Capture the cell that displays the provided text and extract its (X, Y) central coordinate. 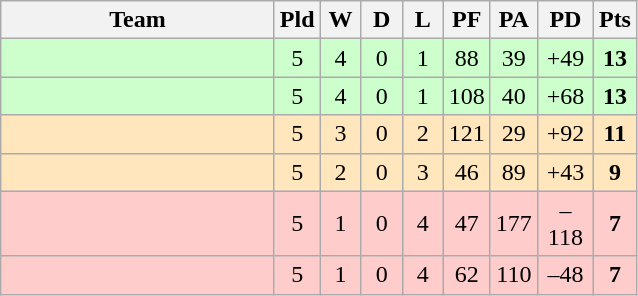
D (382, 20)
Team (138, 20)
–48 (565, 275)
9 (614, 172)
88 (466, 58)
PF (466, 20)
62 (466, 275)
11 (614, 134)
108 (466, 96)
40 (514, 96)
47 (466, 224)
W (340, 20)
–118 (565, 224)
+43 (565, 172)
+49 (565, 58)
+68 (565, 96)
121 (466, 134)
46 (466, 172)
L (422, 20)
PA (514, 20)
Pld (297, 20)
29 (514, 134)
+92 (565, 134)
PD (565, 20)
110 (514, 275)
Pts (614, 20)
177 (514, 224)
39 (514, 58)
89 (514, 172)
